Identify which cell holds the provided text, then report its [x, y] central coordinate. 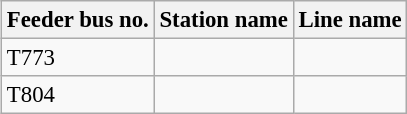
T804 [78, 95]
T773 [78, 58]
Line name [350, 20]
Feeder bus no. [78, 20]
Station name [224, 20]
